Identify which cell holds the provided text, then report its (x, y) central coordinate. 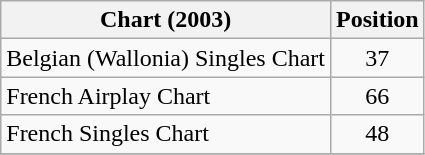
48 (377, 134)
Belgian (Wallonia) Singles Chart (166, 58)
66 (377, 96)
37 (377, 58)
French Singles Chart (166, 134)
French Airplay Chart (166, 96)
Chart (2003) (166, 20)
Position (377, 20)
